Locate the cell with the specified text and output its [X, Y] center coordinate. 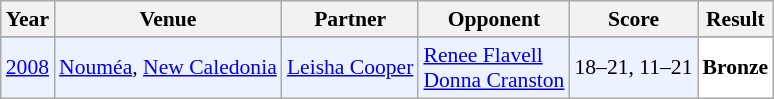
Leisha Cooper [350, 68]
Partner [350, 19]
2008 [28, 68]
Score [633, 19]
Result [736, 19]
Venue [168, 19]
Bronze [736, 68]
Renee Flavell Donna Cranston [494, 68]
Opponent [494, 19]
Year [28, 19]
Nouméa, New Caledonia [168, 68]
18–21, 11–21 [633, 68]
